Search for the cell housing the specified text and yield its (x, y) center coordinate. 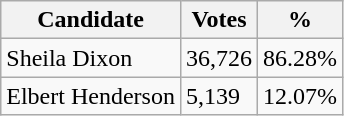
36,726 (218, 58)
Votes (218, 20)
Elbert Henderson (91, 96)
% (300, 20)
Sheila Dixon (91, 58)
86.28% (300, 58)
5,139 (218, 96)
Candidate (91, 20)
12.07% (300, 96)
